Output the [x, y] coordinate of the center of the cell containing the given text.  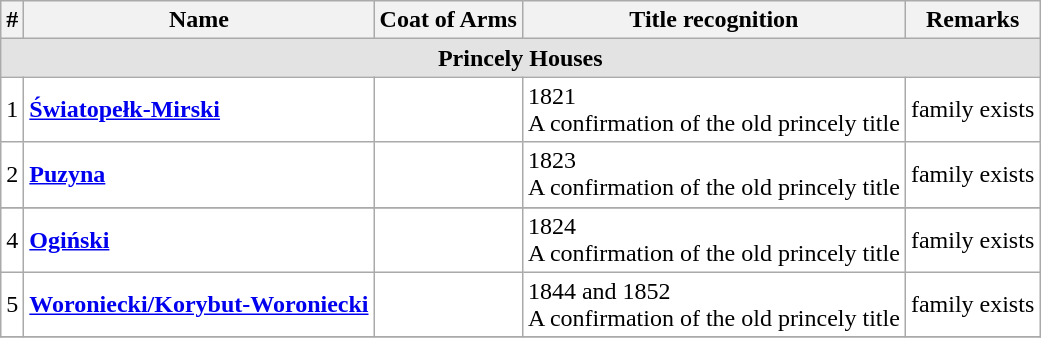
# [12, 20]
Princely Houses [520, 58]
Woroniecki/Korybut-Woroniecki [199, 304]
1823A confirmation of the old princely title [714, 174]
Name [199, 20]
5 [12, 304]
1821A confirmation of the old princely title [714, 110]
Coat of Arms [448, 20]
Puzyna [199, 174]
Remarks [972, 20]
1844 and 1852A confirmation of the old princely title [714, 304]
4 [12, 240]
Title recognition [714, 20]
Ogiński [199, 240]
2 [12, 174]
Światopełk-Mirski [199, 110]
1 [12, 110]
1824A confirmation of the old princely title [714, 240]
